Extract the (X, Y) coordinate from the center of the cell holding the provided text.  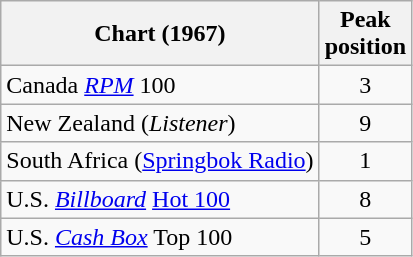
Peakposition (365, 34)
5 (365, 237)
8 (365, 199)
New Zealand (Listener) (160, 123)
1 (365, 161)
U.S. Billboard Hot 100 (160, 199)
Chart (1967) (160, 34)
Canada RPM 100 (160, 85)
U.S. Cash Box Top 100 (160, 237)
9 (365, 123)
3 (365, 85)
South Africa (Springbok Radio) (160, 161)
